Provide the [x, y] coordinate of the cell's center where the given text is located.  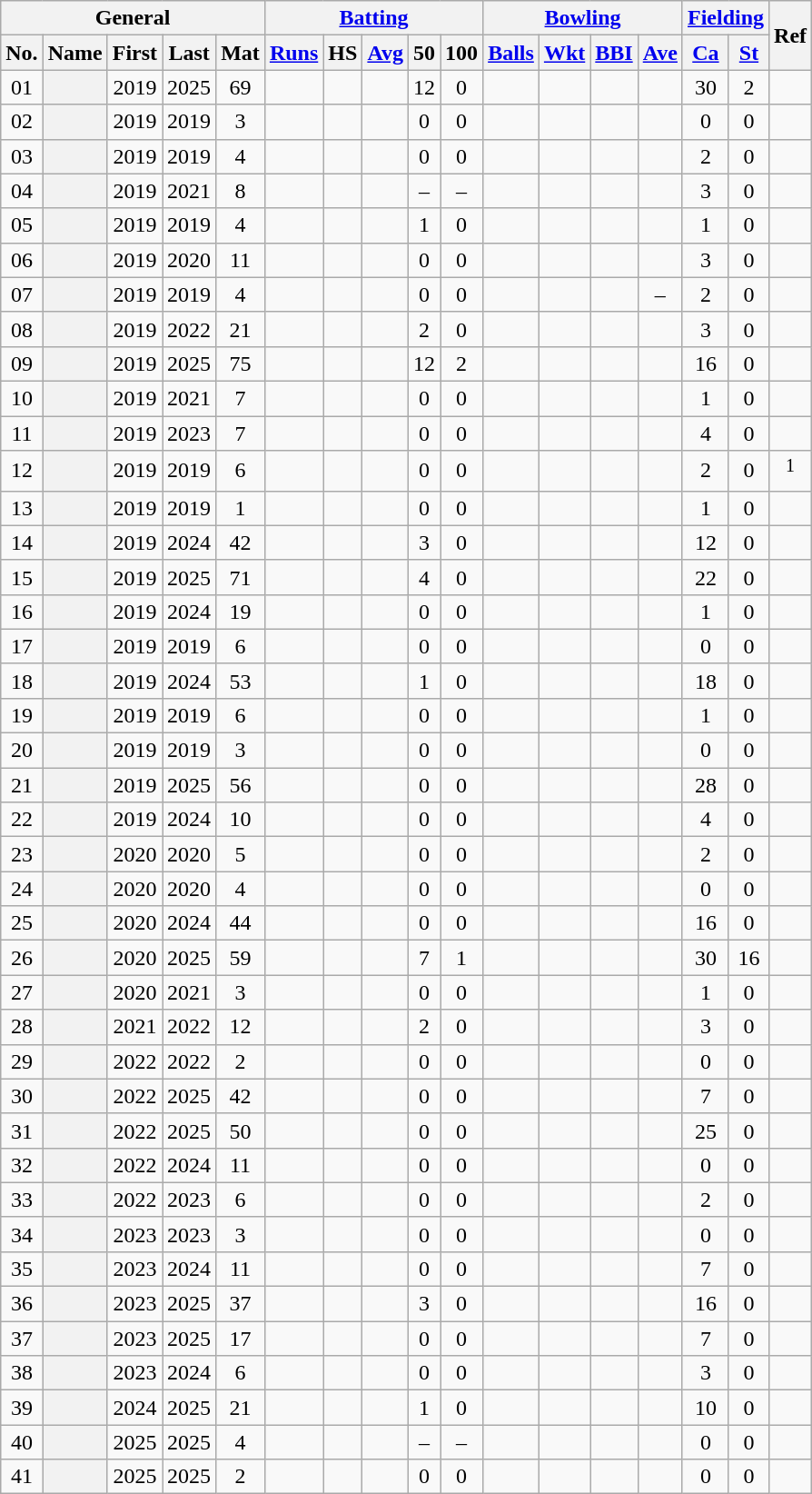
Name [74, 53]
40 [22, 1442]
33 [22, 1200]
HS [343, 53]
71 [241, 577]
75 [241, 364]
59 [241, 958]
05 [22, 225]
Ave [659, 53]
44 [241, 923]
St [748, 53]
20 [22, 751]
41 [22, 1477]
Wkt [564, 53]
26 [22, 958]
Avg [385, 53]
Batting [373, 18]
5 [241, 854]
100 [461, 53]
08 [22, 329]
39 [22, 1408]
06 [22, 260]
02 [22, 122]
14 [22, 543]
36 [22, 1304]
56 [241, 785]
32 [22, 1165]
Fielding [725, 18]
29 [22, 1061]
Last [189, 53]
35 [22, 1269]
27 [22, 992]
23 [22, 854]
No. [22, 53]
03 [22, 156]
13 [22, 508]
Runs [293, 53]
Bowling [583, 18]
69 [241, 87]
24 [22, 889]
Ref [790, 35]
First [134, 53]
34 [22, 1234]
Mat [241, 53]
General [133, 18]
15 [22, 577]
53 [241, 681]
8 [241, 191]
38 [22, 1373]
BBI [614, 53]
09 [22, 364]
01 [22, 87]
Ca [705, 53]
31 [22, 1130]
04 [22, 191]
Balls [511, 53]
07 [22, 294]
